For the text-containing cell, return its midpoint in (X, Y) coordinate format. 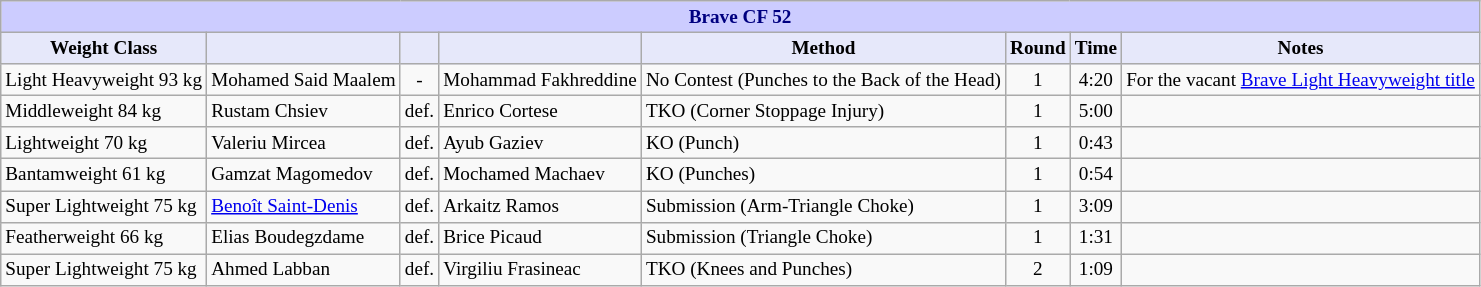
Featherweight 66 kg (104, 238)
4:20 (1096, 80)
No Contest (Punches to the Back of the Head) (823, 80)
Arkaitz Ramos (540, 206)
Method (823, 48)
Submission (Triangle Choke) (823, 238)
Mohamed Said Maalem (304, 80)
Mochamed Machaev (540, 175)
1:31 (1096, 238)
0:54 (1096, 175)
TKO (Corner Stoppage Injury) (823, 111)
Weight Class (104, 48)
For the vacant Brave Light Heavyweight title (1301, 80)
5:00 (1096, 111)
Submission (Arm-Triangle Choke) (823, 206)
- (419, 80)
Enrico Cortese (540, 111)
Gamzat Magomedov (304, 175)
0:43 (1096, 143)
Middleweight 84 kg (104, 111)
Rustam Chsiev (304, 111)
KO (Punches) (823, 175)
Virgiliu Frasineac (540, 270)
Ayub Gaziev (540, 143)
Light Heavyweight 93 kg (104, 80)
Bantamweight 61 kg (104, 175)
Brice Picaud (540, 238)
Benoît Saint-Denis (304, 206)
Time (1096, 48)
TKO (Knees and Punches) (823, 270)
Notes (1301, 48)
1:09 (1096, 270)
Round (1038, 48)
2 (1038, 270)
Ahmed Labban (304, 270)
Brave CF 52 (740, 17)
Mohammad Fakhreddine (540, 80)
3:09 (1096, 206)
KO (Punch) (823, 143)
Valeriu Mircea (304, 143)
Elias Boudegzdame (304, 238)
Lightweight 70 kg (104, 143)
